For the text-containing cell, return its midpoint in (X, Y) coordinate format. 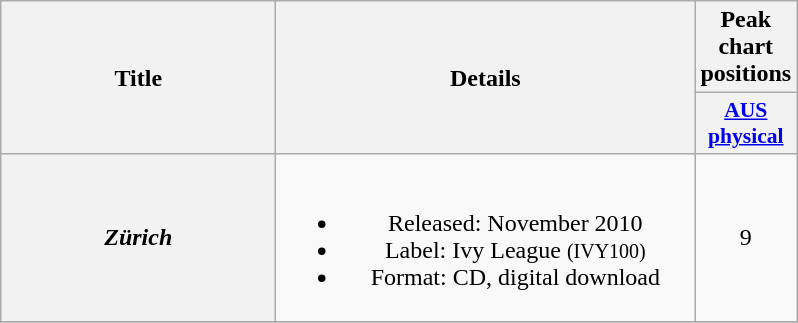
AUSphysical (746, 124)
9 (746, 238)
Peak chart positions (746, 47)
Released: November 2010Label: Ivy League (IVY100)Format: CD, digital download (486, 238)
Details (486, 78)
Zürich (138, 238)
Title (138, 78)
